Locate the cell with the specified text and output its (X, Y) center coordinate. 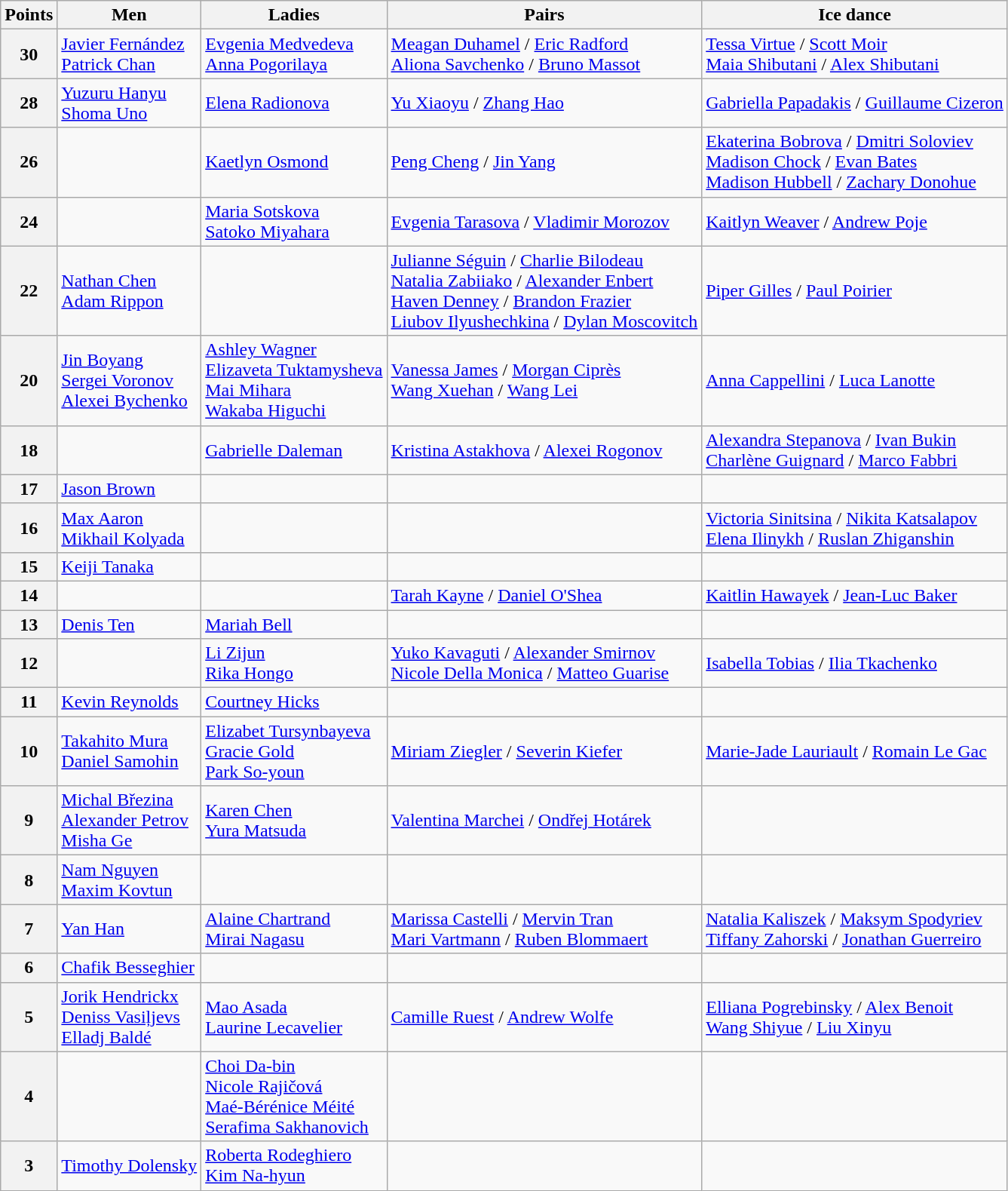
Kristina Astakhova / Alexei Rogonov (544, 450)
13 (29, 624)
17 (29, 489)
Jin Boyang Sergei Voronov Alexei Bychenko (130, 380)
Mao Asada Laurine Lecavelier (294, 1017)
30 (29, 54)
26 (29, 162)
7 (29, 929)
Nathan Chen Adam Rippon (130, 291)
Keiji Tanaka (130, 566)
Kevin Reynolds (130, 702)
Ice dance (855, 15)
Miriam Ziegler / Severin Kiefer (544, 751)
Natalia Kaliszek / Maksym Spodyriev Tiffany Zahorski / Jonathan Guerreiro (855, 929)
Gabrielle Daleman (294, 450)
Victoria Sinitsina / Nikita Katsalapov Elena Ilinykh / Ruslan Zhiganshin (855, 528)
3 (29, 1166)
28 (29, 103)
Points (29, 15)
Yuzuru Hanyu Shoma Uno (130, 103)
12 (29, 664)
22 (29, 291)
24 (29, 222)
Roberta Rodeghiero Kim Na-hyun (294, 1166)
Yuko Kavaguti / Alexander Smirnov Nicole Della Monica / Matteo Guarise (544, 664)
Mariah Bell (294, 624)
Alaine Chartrand Mirai Nagasu (294, 929)
Takahito Mura Daniel Samohin (130, 751)
Li Zijun Rika Hongo (294, 664)
6 (29, 968)
9 (29, 821)
Evgenia Medvedeva Anna Pogorilaya (294, 54)
Evgenia Tarasova / Vladimir Morozov (544, 222)
Ekaterina Bobrova / Dmitri Soloviev Madison Chock / Evan Bates Madison Hubbell / Zachary Donohue (855, 162)
Elena Radionova (294, 103)
8 (29, 879)
Maria Sotskova Satoko Miyahara (294, 222)
Isabella Tobias / Ilia Tkachenko (855, 664)
Elizabet Tursynbayeva Gracie Gold Park So-youn (294, 751)
Jason Brown (130, 489)
Anna Cappellini / Luca Lanotte (855, 380)
Courtney Hicks (294, 702)
Kaetlyn Osmond (294, 162)
Ashley Wagner Elizaveta Tuktamysheva Mai Mihara Wakaba Higuchi (294, 380)
Alexandra Stepanova / Ivan Bukin Charlène Guignard / Marco Fabbri (855, 450)
Piper Gilles / Paul Poirier (855, 291)
Ladies (294, 15)
Yu Xiaoyu / Zhang Hao (544, 103)
Meagan Duhamel / Eric Radford Aliona Savchenko / Bruno Massot (544, 54)
Vanessa James / Morgan Ciprès Wang Xuehan / Wang Lei (544, 380)
Yan Han (130, 929)
Kaitlin Hawayek / Jean-Luc Baker (855, 595)
Choi Da-bin Nicole Rajičová Maé-Bérénice Méité Serafima Sakhanovich (294, 1097)
Marissa Castelli / Mervin Tran Mari Vartmann / Ruben Blommaert (544, 929)
11 (29, 702)
Tarah Kayne / Daniel O'Shea (544, 595)
15 (29, 566)
Kaitlyn Weaver / Andrew Poje (855, 222)
5 (29, 1017)
Nam Nguyen Maxim Kovtun (130, 879)
4 (29, 1097)
14 (29, 595)
Karen Chen Yura Matsuda (294, 821)
Camille Ruest / Andrew Wolfe (544, 1017)
Max Aaron Mikhail Kolyada (130, 528)
Javier Fernández Patrick Chan (130, 54)
Chafik Besseghier (130, 968)
Jorik Hendrickx Deniss Vasiļjevs Elladj Baldé (130, 1017)
20 (29, 380)
Marie-Jade Lauriault / Romain Le Gac (855, 751)
Elliana Pogrebinsky / Alex Benoit Wang Shiyue / Liu Xinyu (855, 1017)
18 (29, 450)
Valentina Marchei / Ondřej Hotárek (544, 821)
Peng Cheng / Jin Yang (544, 162)
Pairs (544, 15)
Denis Ten (130, 624)
16 (29, 528)
Julianne Séguin / Charlie Bilodeau Natalia Zabiiako / Alexander Enbert Haven Denney / Brandon Frazier Liubov Ilyushechkina / Dylan Moscovitch (544, 291)
Timothy Dolensky (130, 1166)
10 (29, 751)
Tessa Virtue / Scott Moir Maia Shibutani / Alex Shibutani (855, 54)
Michal Březina Alexander Petrov Misha Ge (130, 821)
Gabriella Papadakis / Guillaume Cizeron (855, 103)
Men (130, 15)
